Return the [X, Y] coordinate for the center point of the cell that contains the specified text.  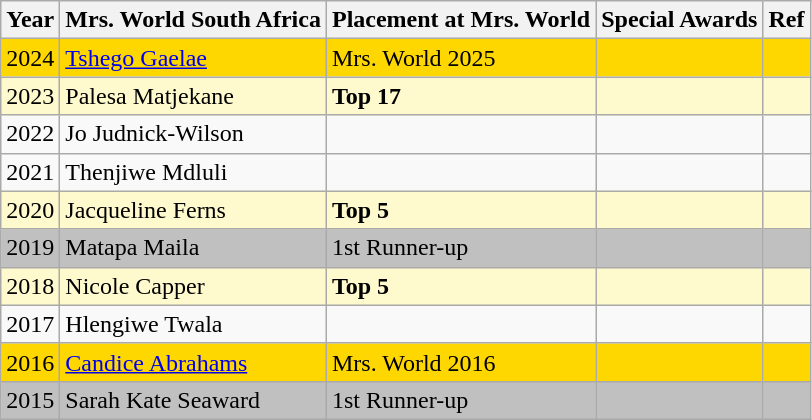
2023 [30, 96]
Placement at Mrs. World [460, 20]
2016 [30, 362]
2015 [30, 400]
Mrs. World 2025 [460, 58]
Candice Abrahams [194, 362]
2019 [30, 248]
2018 [30, 286]
Top 17 [460, 96]
2022 [30, 134]
Special Awards [680, 20]
Ref [786, 20]
Mrs. World 2016 [460, 362]
Hlengiwe Twala [194, 324]
2020 [30, 210]
2017 [30, 324]
Sarah Kate Seaward [194, 400]
Tshego Gaelae [194, 58]
Thenjiwe Mdluli [194, 172]
2021 [30, 172]
Year [30, 20]
Palesa Matjekane [194, 96]
Mrs. World South Africa [194, 20]
2024 [30, 58]
Nicole Capper [194, 286]
Jacqueline Ferns [194, 210]
Jo Judnick-Wilson [194, 134]
Matapa Maila [194, 248]
